From the cell containing the given text, extract its center point as [x, y] coordinate. 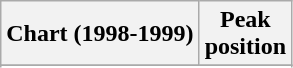
Peakposition [245, 34]
Chart (1998-1999) [100, 34]
